From the cell containing the given text, extract its center point as (X, Y) coordinate. 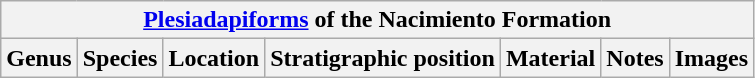
Location (214, 58)
Material (550, 58)
Images (711, 58)
Notes (635, 58)
Genus (39, 58)
Species (120, 58)
Plesiadapiforms of the Nacimiento Formation (378, 20)
Stratigraphic position (383, 58)
